Find where the given text appears and provide that cell's center as [X, Y] coordinate. 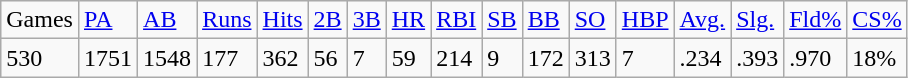
59 [408, 58]
2B [328, 20]
Avg. [702, 20]
18% [877, 58]
313 [592, 58]
Slg. [758, 20]
Games [40, 20]
.393 [758, 58]
SB [502, 20]
362 [282, 58]
3B [366, 20]
Runs [227, 20]
BB [546, 20]
Hits [282, 20]
.970 [816, 58]
530 [40, 58]
HR [408, 20]
.234 [702, 58]
AB [168, 20]
1751 [108, 58]
56 [328, 58]
PA [108, 20]
1548 [168, 58]
Fld% [816, 20]
CS% [877, 20]
177 [227, 58]
214 [456, 58]
9 [502, 58]
172 [546, 58]
RBI [456, 20]
HBP [645, 20]
SO [592, 20]
